Return (X, Y) of the center of cell containing provided text 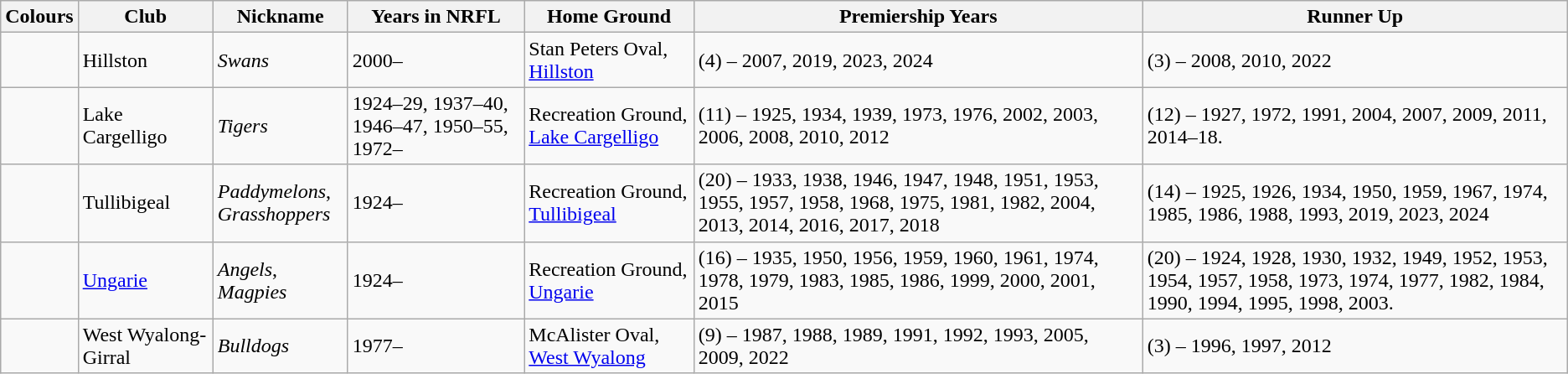
(14) – 1925, 1926, 1934, 1950, 1959, 1967, 1974, 1985, 1986, 1988, 1993, 2019, 2023, 2024 (1355, 203)
(12) – 1927, 1972, 1991, 2004, 2007, 2009, 2011, 2014–18. (1355, 126)
(11) – 1925, 1934, 1939, 1973, 1976, 2002, 2003, 2006, 2008, 2010, 2012 (918, 126)
Angels, Magpies (280, 280)
Years in NRFL (436, 17)
Recreation Ground, Ungarie (609, 280)
Hillston (146, 60)
Ungarie (146, 280)
Recreation Ground, Lake Cargelligo (609, 126)
(16) – 1935, 1950, 1956, 1959, 1960, 1961, 1974, 1978, 1979, 1983, 1985, 1986, 1999, 2000, 2001, 2015 (918, 280)
(9) – 1987, 1988, 1989, 1991, 1992, 1993, 2005, 2009, 2022 (918, 345)
Tullibigeal (146, 203)
Stan Peters Oval, Hillston (609, 60)
Colours (39, 17)
(3) – 1996, 1997, 2012 (1355, 345)
Home Ground (609, 17)
2000– (436, 60)
Tigers (280, 126)
Premiership Years (918, 17)
Runner Up (1355, 17)
Swans (280, 60)
1977– (436, 345)
McAlister Oval, West Wyalong (609, 345)
Bulldogs (280, 345)
Recreation Ground, Tullibigeal (609, 203)
Paddymelons, Grasshoppers (280, 203)
West Wyalong-Girral (146, 345)
(20) – 1933, 1938, 1946, 1947, 1948, 1951, 1953, 1955, 1957, 1958, 1968, 1975, 1981, 1982, 2004, 2013, 2014, 2016, 2017, 2018 (918, 203)
(20) – 1924, 1928, 1930, 1932, 1949, 1952, 1953, 1954, 1957, 1958, 1973, 1974, 1977, 1982, 1984, 1990, 1994, 1995, 1998, 2003. (1355, 280)
Nickname (280, 17)
(3) – 2008, 2010, 2022 (1355, 60)
1924–29, 1937–40, 1946–47, 1950–55, 1972– (436, 126)
Lake Cargelligo (146, 126)
Club (146, 17)
(4) – 2007, 2019, 2023, 2024 (918, 60)
